Extract the [X, Y] coordinate from the center of the cell holding the provided text.  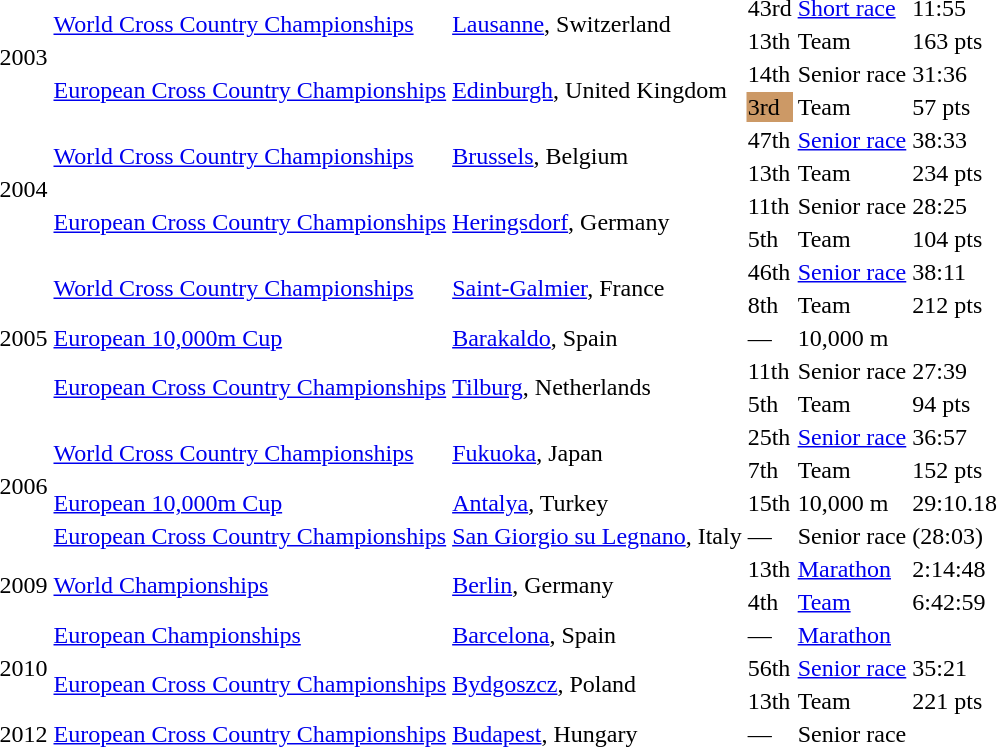
Brussels, Belgium [598, 156]
7th [770, 470]
World Championships [250, 586]
Barcelona, Spain [598, 635]
56th [770, 668]
15th [770, 503]
Bydgoszcz, Poland [598, 684]
Fukuoka, Japan [598, 454]
8th [770, 305]
Antalya, Turkey [598, 503]
47th [770, 140]
14th [770, 74]
Saint-Galmier, France [598, 288]
Barakaldo, Spain [598, 338]
Berlin, Germany [598, 586]
San Giorgio su Legnano, Italy [598, 536]
Tilburg, Netherlands [598, 388]
Edinburgh, United Kingdom [598, 90]
European Championships [250, 635]
25th [770, 437]
3rd [770, 107]
46th [770, 272]
Heringsdorf, Germany [598, 222]
4th [770, 602]
